Detect which cell encompasses the target text, then output its [X, Y] center coordinate. 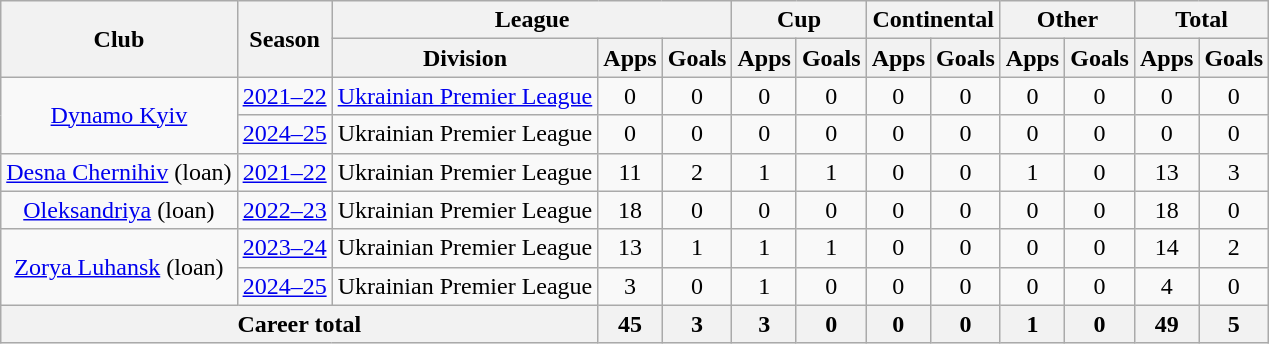
Season [284, 39]
Cup [799, 20]
Other [1067, 20]
14 [1166, 248]
11 [630, 172]
Dynamo Kyiv [119, 115]
Zorya Luhansk (loan) [119, 267]
Club [119, 39]
League [532, 20]
2023–24 [284, 248]
5 [1234, 324]
Continental [933, 20]
2022–23 [284, 210]
Division [465, 58]
Career total [300, 324]
Oleksandriya (loan) [119, 210]
Total [1201, 20]
49 [1166, 324]
4 [1166, 286]
Desna Chernihiv (loan) [119, 172]
45 [630, 324]
